Determine the [X, Y] coordinate at the center of the cell enclosing the given text.  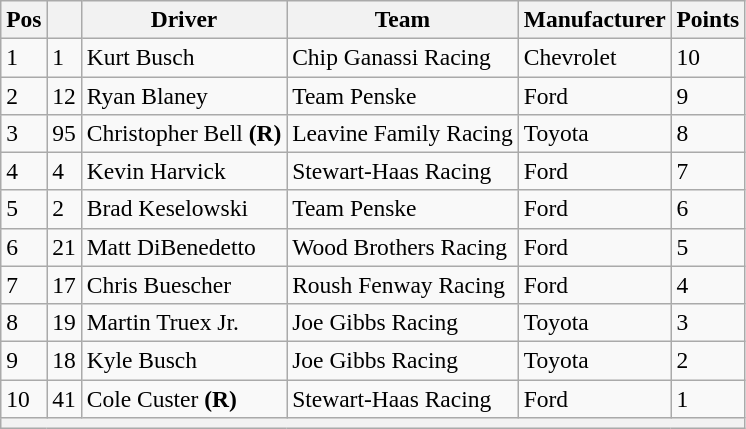
Christopher Bell (R) [184, 133]
Leavine Family Racing [403, 133]
Driver [184, 19]
18 [64, 360]
Kevin Harvick [184, 171]
Chevrolet [594, 57]
41 [64, 398]
Chip Ganassi Racing [403, 57]
Wood Brothers Racing [403, 247]
17 [64, 285]
Ryan Blaney [184, 95]
Roush Fenway Racing [403, 285]
Chris Buescher [184, 285]
21 [64, 247]
Team [403, 19]
12 [64, 95]
Manufacturer [594, 19]
95 [64, 133]
19 [64, 322]
Martin Truex Jr. [184, 322]
Brad Keselowski [184, 209]
Cole Custer (R) [184, 398]
Kurt Busch [184, 57]
Pos [24, 19]
Kyle Busch [184, 360]
Matt DiBenedetto [184, 247]
Points [708, 19]
